Return (X, Y) of the center of cell containing provided text 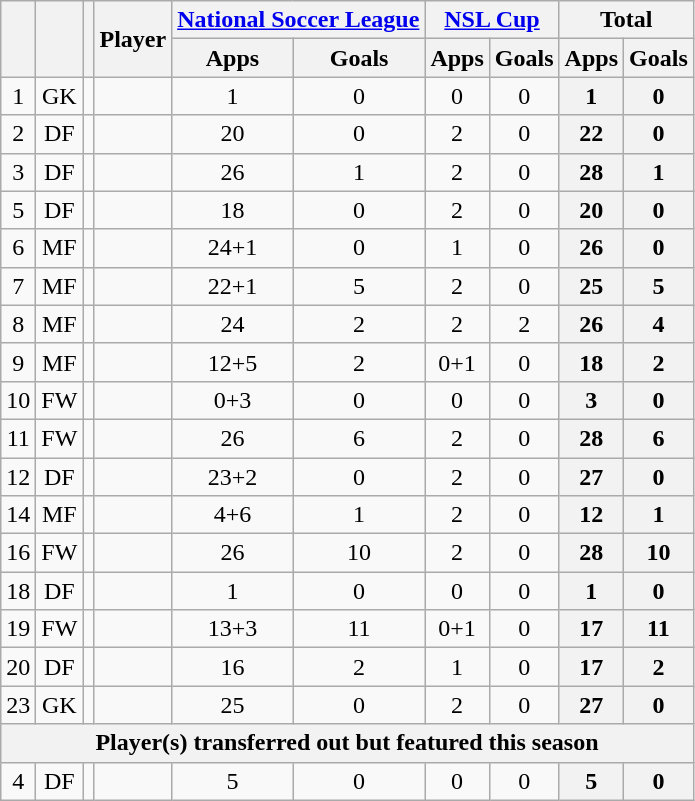
National Soccer League (298, 20)
Total (626, 20)
22+1 (233, 286)
4+6 (233, 515)
24+1 (233, 248)
Player (133, 39)
13+3 (233, 629)
23+2 (233, 477)
NSL Cup (492, 20)
0+3 (233, 400)
14 (18, 515)
23 (18, 705)
24 (233, 324)
8 (18, 324)
Player(s) transferred out but featured this season (348, 743)
9 (18, 362)
7 (18, 286)
12+5 (233, 362)
22 (591, 134)
19 (18, 629)
